Scan for the cell matching the given text and deliver its (X, Y) coordinate at center. 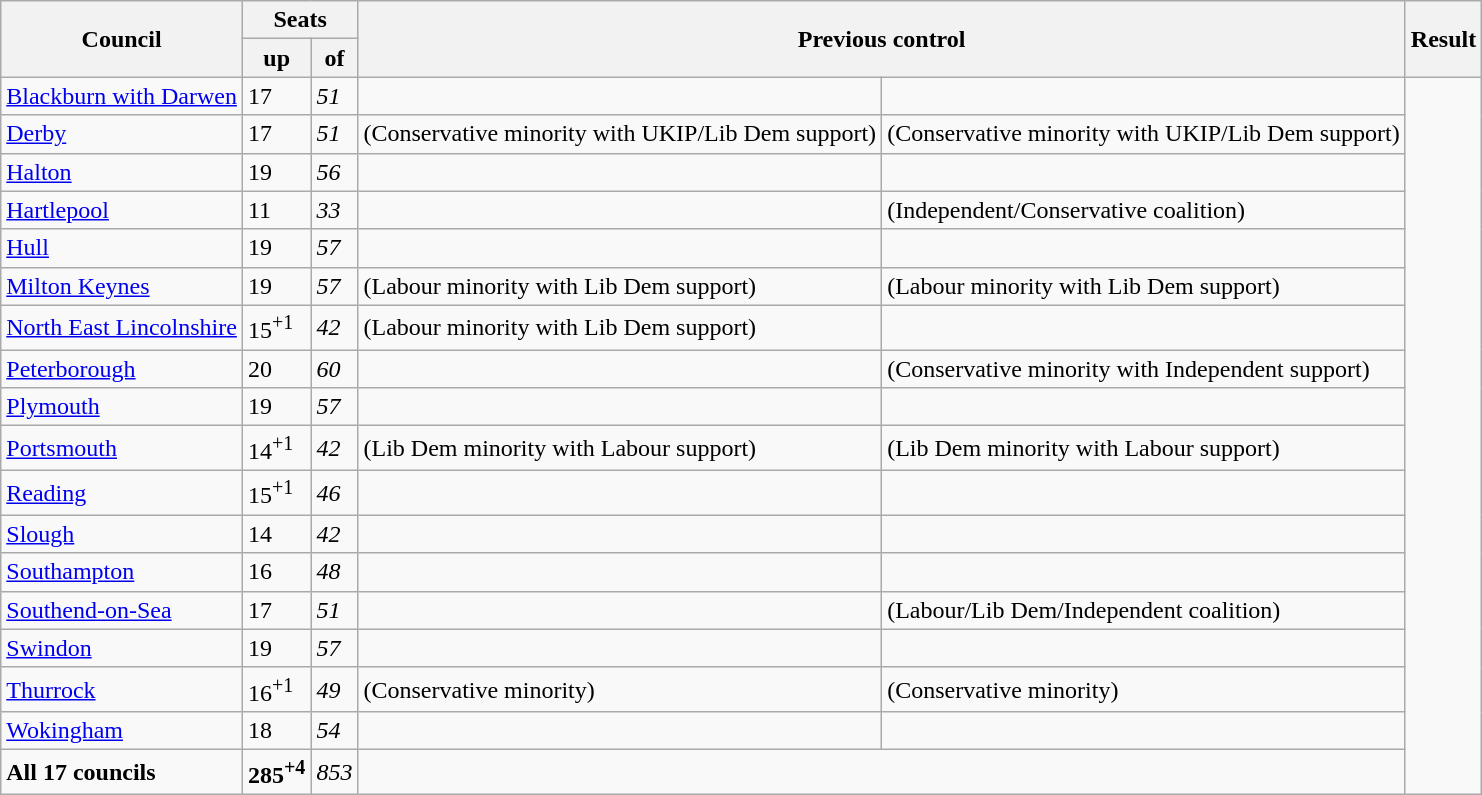
16 (276, 572)
18 (276, 731)
60 (334, 369)
up (276, 58)
285+4 (276, 772)
46 (334, 492)
Blackburn with Darwen (122, 96)
Thurrock (122, 690)
(Independent/Conservative coalition) (1144, 210)
Hull (122, 248)
All 17 councils (122, 772)
Council (122, 39)
14 (276, 534)
Southend-on-Sea (122, 610)
Milton Keynes (122, 286)
Previous control (882, 39)
Halton (122, 172)
Swindon (122, 648)
Plymouth (122, 407)
Wokingham (122, 731)
48 (334, 572)
Reading (122, 492)
49 (334, 690)
20 (276, 369)
14+1 (276, 448)
Seats (300, 20)
of (334, 58)
Slough (122, 534)
54 (334, 731)
North East Lincolnshire (122, 328)
Peterborough (122, 369)
853 (334, 772)
16+1 (276, 690)
11 (276, 210)
(Conservative minority with Independent support) (1144, 369)
Result (1443, 39)
33 (334, 210)
(Labour/Lib Dem/Independent coalition) (1144, 610)
56 (334, 172)
Portsmouth (122, 448)
Hartlepool (122, 210)
Southampton (122, 572)
Derby (122, 134)
